Extract the (x, y) coordinate from the center of the cell holding the provided text.  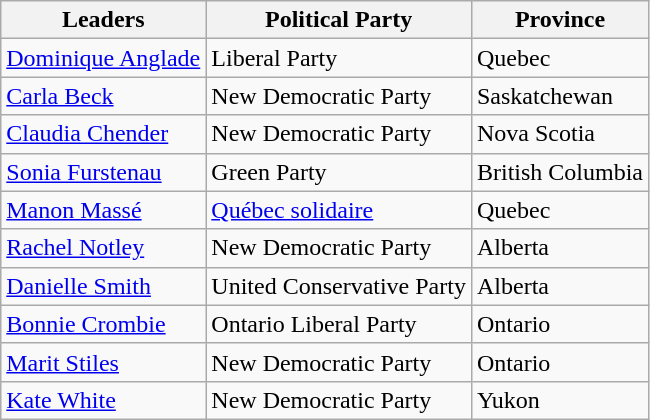
Liberal Party (339, 58)
Nova Scotia (560, 134)
Rachel Notley (104, 248)
Bonnie Crombie (104, 324)
Yukon (560, 400)
Manon Massé (104, 210)
Green Party (339, 172)
Leaders (104, 20)
Carla Beck (104, 96)
British Columbia (560, 172)
Dominique Anglade (104, 58)
Province (560, 20)
Ontario Liberal Party (339, 324)
Claudia Chender (104, 134)
Sonia Furstenau (104, 172)
Marit Stiles (104, 362)
Québec solidaire (339, 210)
Political Party (339, 20)
United Conservative Party (339, 286)
Kate White (104, 400)
Danielle Smith (104, 286)
Saskatchewan (560, 96)
